Identify which cell holds the provided text, then report its (X, Y) central coordinate. 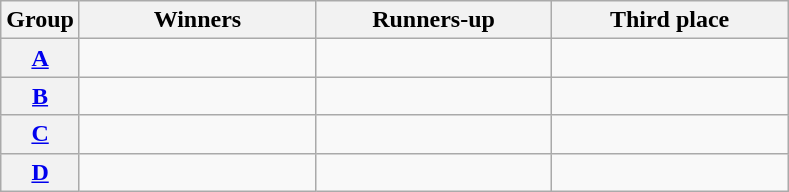
Third place (670, 20)
Runners-up (433, 20)
A (40, 58)
Winners (197, 20)
C (40, 134)
D (40, 172)
B (40, 96)
Group (40, 20)
